Output the (X, Y) coordinate of the center of the cell containing the given text.  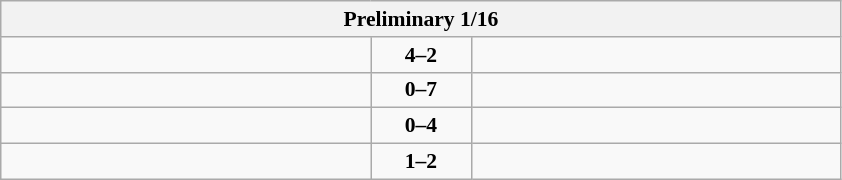
0–4 (421, 126)
1–2 (421, 162)
Preliminary 1/16 (421, 19)
4–2 (421, 55)
0–7 (421, 90)
